Return the (X, Y) coordinate for the center point of the cell that contains the specified text.  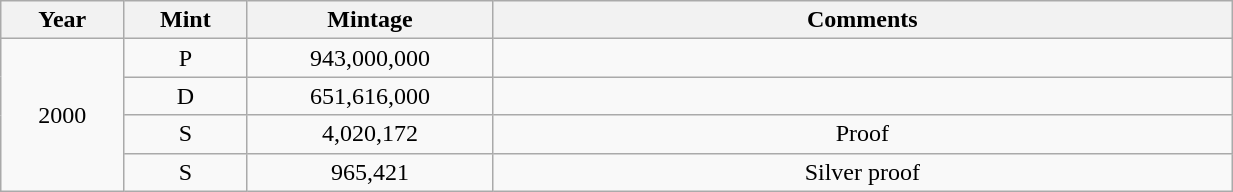
2000 (62, 115)
Year (62, 20)
Comments (862, 20)
Mintage (370, 20)
Mint (186, 20)
4,020,172 (370, 134)
651,616,000 (370, 96)
Silver proof (862, 172)
965,421 (370, 172)
P (186, 58)
D (186, 96)
943,000,000 (370, 58)
Proof (862, 134)
